Identify which cell holds the provided text, then report its (X, Y) central coordinate. 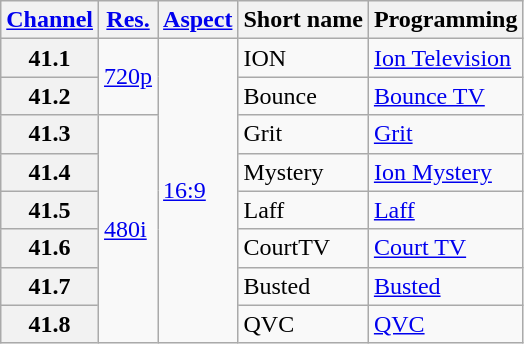
41.6 (50, 248)
Programming (446, 20)
41.5 (50, 210)
41.1 (50, 58)
Ion Mystery (446, 172)
720p (128, 77)
Ion Television (446, 58)
Mystery (303, 172)
16:9 (198, 191)
41.2 (50, 96)
ION (303, 58)
Bounce (303, 96)
480i (128, 229)
Aspect (198, 20)
Channel (50, 20)
41.3 (50, 134)
Short name (303, 20)
41.7 (50, 286)
Bounce TV (446, 96)
41.8 (50, 324)
41.4 (50, 172)
Court TV (446, 248)
CourtTV (303, 248)
Res. (128, 20)
